Pinpoint the cell where the given text exists, returning its [X, Y] midpoint coordinate. 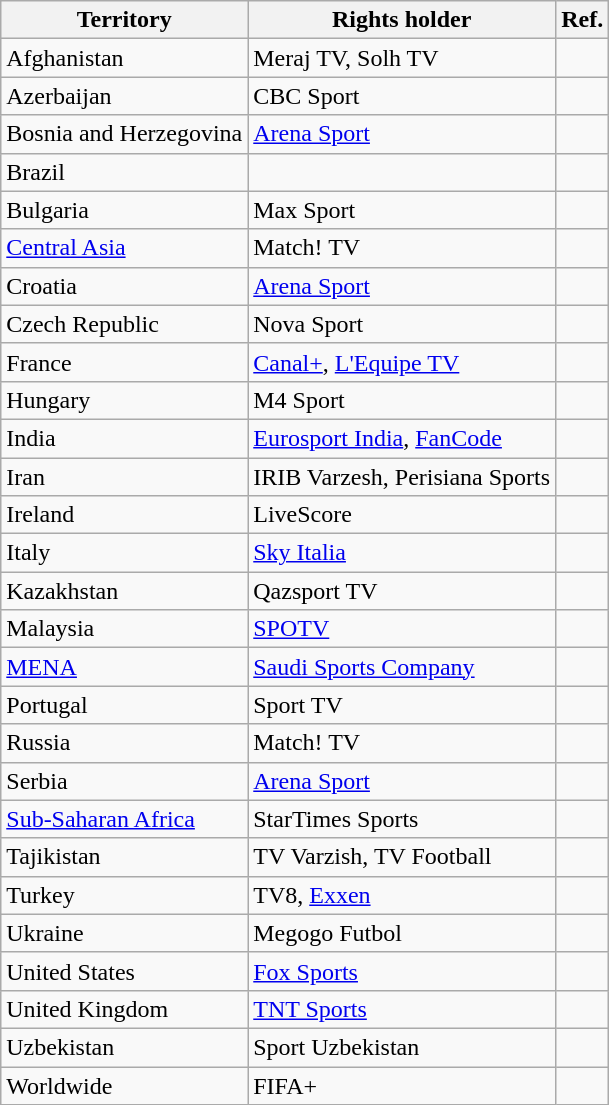
Brazil [124, 172]
IRIB Varzesh, Perisiana Sports [402, 477]
MENA [124, 667]
France [124, 362]
M4 Sport [402, 400]
Ukraine [124, 933]
Czech Republic [124, 324]
Serbia [124, 781]
Saudi Sports Company [402, 667]
TV Varzish, TV Football [402, 857]
United States [124, 971]
Worldwide [124, 1085]
SPOTV [402, 629]
Iran [124, 477]
Croatia [124, 286]
Nova Sport [402, 324]
Ref. [582, 20]
Uzbekistan [124, 1047]
United Kingdom [124, 1009]
Territory [124, 20]
Qazsport TV [402, 591]
Portugal [124, 705]
Bosnia and Herzegovina [124, 134]
Fox Sports [402, 971]
TV8, Exxen [402, 895]
India [124, 438]
LiveScore [402, 515]
Megogo Futbol [402, 933]
Max Sport [402, 210]
Sport TV [402, 705]
Sub-Saharan Africa [124, 819]
Azerbaijan [124, 96]
Kazakhstan [124, 591]
CBC Sport [402, 96]
Afghanistan [124, 58]
TNT Sports [402, 1009]
Turkey [124, 895]
Italy [124, 553]
Eurosport India, FanCode [402, 438]
Russia [124, 743]
Tajikistan [124, 857]
Malaysia [124, 629]
Canal+, L'Equipe TV [402, 362]
Bulgaria [124, 210]
Hungary [124, 400]
Rights holder [402, 20]
Sky Italia [402, 553]
StarTimes Sports [402, 819]
Central Asia [124, 248]
Sport Uzbekistan [402, 1047]
Ireland [124, 515]
FIFA+ [402, 1085]
Meraj TV, Solh TV [402, 58]
